For the text-containing cell, return its midpoint in (x, y) coordinate format. 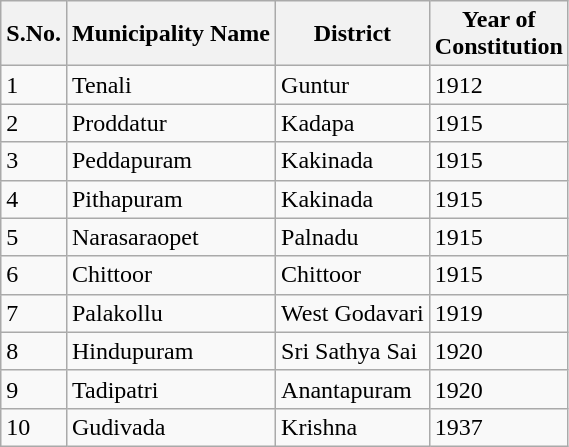
Municipality Name (170, 34)
Hindupuram (170, 351)
1 (34, 85)
Gudivada (170, 427)
Palakollu (170, 313)
S.No. (34, 34)
Tenali (170, 85)
Anantapuram (353, 389)
Palnadu (353, 237)
1919 (498, 313)
1937 (498, 427)
Kadapa (353, 123)
6 (34, 275)
4 (34, 199)
2 (34, 123)
West Godavari (353, 313)
Sri Sathya Sai (353, 351)
5 (34, 237)
9 (34, 389)
Guntur (353, 85)
Pithapuram (170, 199)
10 (34, 427)
1912 (498, 85)
District (353, 34)
Peddapuram (170, 161)
Year ofConstitution (498, 34)
7 (34, 313)
8 (34, 351)
Proddatur (170, 123)
Tadipatri (170, 389)
Krishna (353, 427)
3 (34, 161)
Narasaraopet (170, 237)
